Determine the [X, Y] coordinate at the center of the cell enclosing the given text.  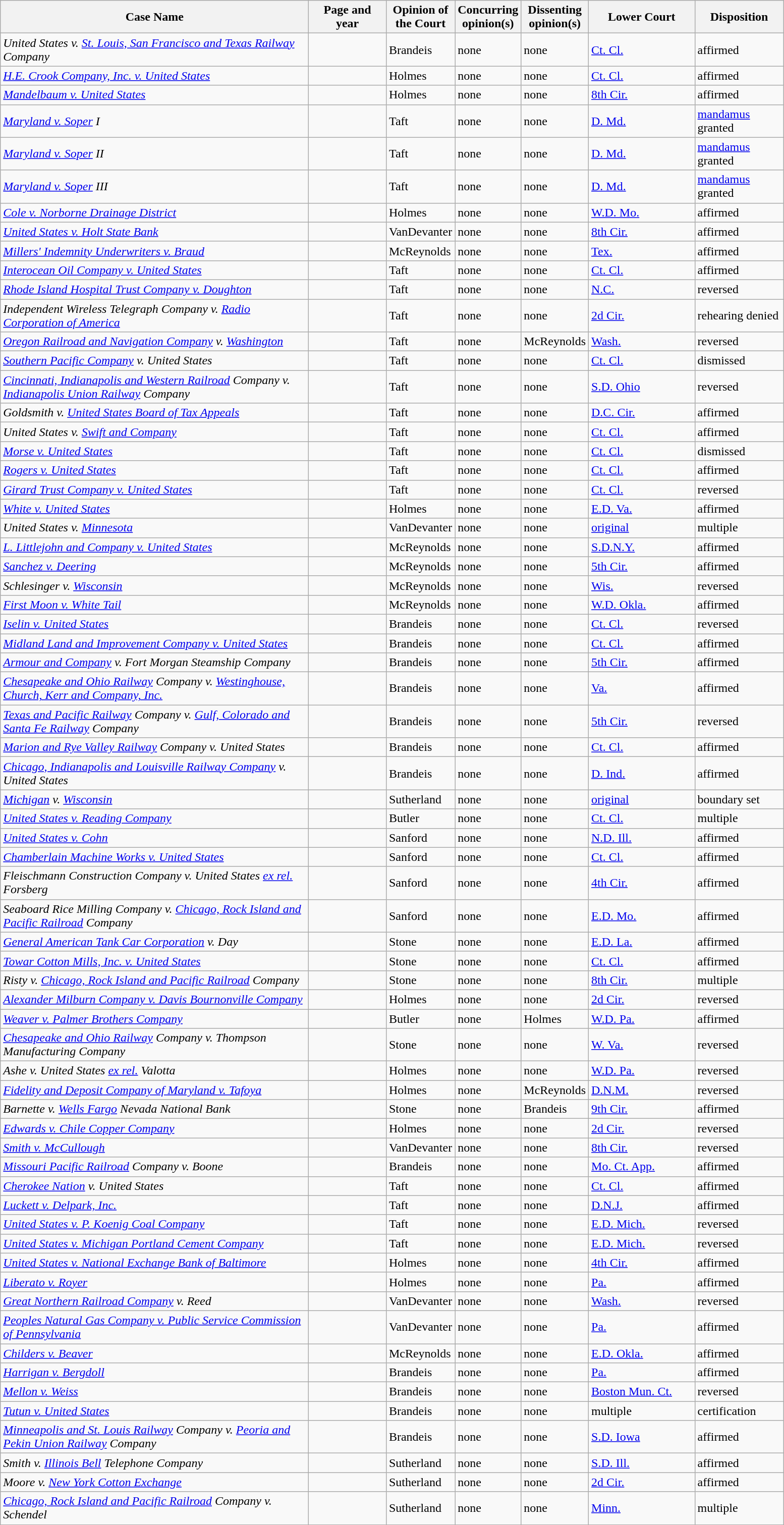
United States v. Holt State Bank [154, 232]
W.D. Okla. [642, 605]
D.N.J. [642, 1205]
Va. [642, 688]
Armour and Company v. Fort Morgan Steamship Company [154, 663]
Peoples Natural Gas Company v. Public Service Commission of Pennsylvania [154, 1327]
Mellon v. Weiss [154, 1392]
Goldsmith v. United States Board of Tax Appeals [154, 413]
Chicago, Indianapolis and Louisville Railway Company v. United States [154, 773]
Chesapeake and Ohio Railway Company v. Westinghouse, Church, Kerr and Company, Inc. [154, 688]
S.D. Ohio [642, 387]
Weaver v. Palmer Brothers Company [154, 1019]
United States v. P. Koenig Coal Company [154, 1224]
United States v. National Exchange Bank of Baltimore [154, 1263]
Smith v. Illinois Bell Telephone Company [154, 1463]
Iselin v. United States [154, 624]
Sanchez v. Deering [154, 566]
General American Tank Car Corporation v. Day [154, 942]
Case Name [154, 17]
Rhode Island Hospital Trust Company v. Doughton [154, 289]
9th Cir. [642, 1109]
White v. United States [154, 509]
United States v. Minnesota [154, 528]
Disposition [739, 17]
Luckett v. Delpark, Inc. [154, 1205]
United States v. Reading Company [154, 819]
Minneapolis and St. Louis Railway Company v. Peoria and Pekin Union Railway Company [154, 1437]
First Moon v. White Tail [154, 605]
Boston Mun. Ct. [642, 1392]
Rogers v. United States [154, 470]
S.D. Iowa [642, 1437]
Cherokee Nation v. United States [154, 1186]
Maryland v. Soper I [154, 121]
Cole v. Norborne Drainage District [154, 212]
Opinion of the Court [420, 17]
Maryland v. Soper II [154, 153]
W. Va. [642, 1045]
Great Northern Railroad Company v. Reed [154, 1301]
Fleischmann Construction Company v. United States ex rel. Forsberg [154, 883]
N.C. [642, 289]
United States v. Cohn [154, 838]
W.D. Mo. [642, 212]
Page and year [348, 17]
Mo. Ct. App. [642, 1167]
Morse v. United States [154, 451]
Liberato v. Royer [154, 1282]
Chesapeake and Ohio Railway Company v. Thompson Manufacturing Company [154, 1045]
Towar Cotton Mills, Inc. v. United States [154, 961]
D. Ind. [642, 773]
S.D. Ill. [642, 1463]
rehearing denied [739, 315]
Minn. [642, 1508]
United States v. Swift and Company [154, 432]
Moore v. New York Cotton Exchange [154, 1482]
Girard Trust Company v. United States [154, 489]
E.D. Okla. [642, 1353]
Seaboard Rice Milling Company v. Chicago, Rock Island and Pacific Railroad Company [154, 915]
E.D. La. [642, 942]
Independent Wireless Telegraph Company v. Radio Corporation of America [154, 315]
D.C. Cir. [642, 413]
Southern Pacific Company v. United States [154, 361]
Interocean Oil Company v. United States [154, 270]
Michigan v. Wisconsin [154, 799]
Chamberlain Machine Works v. United States [154, 857]
L. Littlejohn and Company v. United States [154, 547]
Cincinnati, Indianapolis and Western Railroad Company v. Indianapolis Union Railway Company [154, 387]
D.N.M. [642, 1090]
Childers v. Beaver [154, 1353]
Millers' Indemnity Underwriters v. Braud [154, 251]
Barnette v. Wells Fargo Nevada National Bank [154, 1109]
Tutun v. United States [154, 1411]
Mandelbaum v. United States [154, 95]
Harrigan v. Bergdoll [154, 1373]
Fidelity and Deposit Company of Maryland v. Tafoya [154, 1090]
Chicago, Rock Island and Pacific Railroad Company v. Schendel [154, 1508]
certification [739, 1411]
Lower Court [642, 17]
Smith v. McCullough [154, 1148]
Risty v. Chicago, Rock Island and Pacific Railroad Company [154, 980]
Maryland v. Soper III [154, 187]
Missouri Pacific Railroad Company v. Boone [154, 1167]
Wis. [642, 585]
Edwards v. Chile Copper Company [154, 1128]
H.E. Crook Company, Inc. v. United States [154, 76]
Midland Land and Improvement Company v. United States [154, 643]
Marion and Rye Valley Railway Company v. United States [154, 747]
Alexander Milburn Company v. Davis Bournonville Company [154, 999]
United States v. St. Louis, San Francisco and Texas Railway Company [154, 49]
E.D. Mo. [642, 915]
Schlesinger v. Wisconsin [154, 585]
Oregon Railroad and Navigation Company v. Washington [154, 342]
N.D. Ill. [642, 838]
boundary set [739, 799]
Concurring opinion(s) [488, 17]
United States v. Michigan Portland Cement Company [154, 1243]
Ashe v. United States ex rel. Valotta [154, 1071]
S.D.N.Y. [642, 547]
E.D. Va. [642, 509]
Tex. [642, 251]
Dissenting opinion(s) [555, 17]
Texas and Pacific Railway Company v. Gulf, Colorado and Santa Fe Railway Company [154, 722]
